Scan for the cell matching the given text and deliver its [X, Y] coordinate at center. 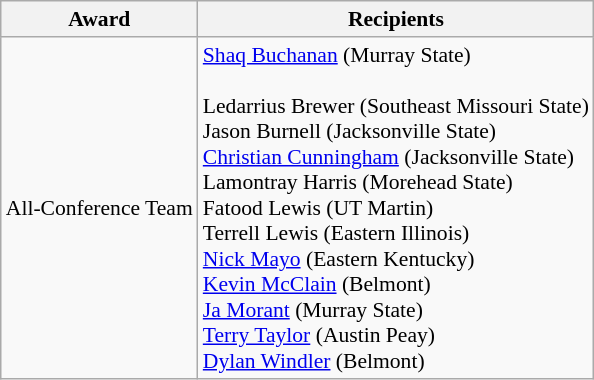
Recipients [396, 19]
All-Conference Team [100, 208]
Award [100, 19]
